Scan for the cell matching the given text and deliver its (x, y) coordinate at center. 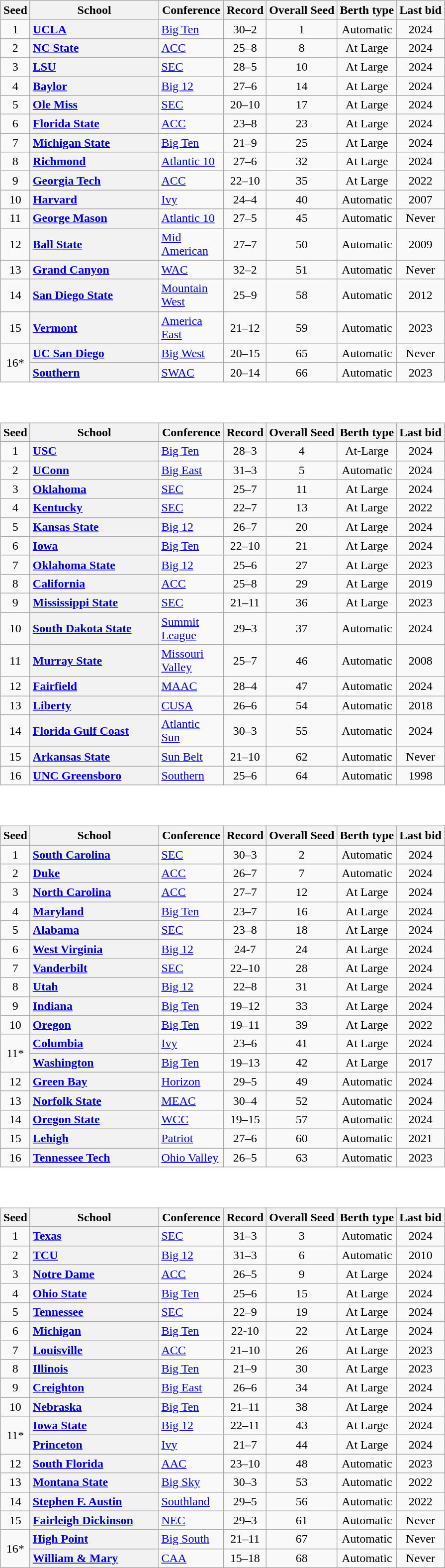
Stephen F. Austin (94, 1501)
Tennessee (94, 1312)
Green Bay (94, 1081)
MEAC (191, 1100)
Kentucky (94, 508)
Horizon (191, 1081)
57 (302, 1119)
Ohio Valley (191, 1158)
UCLA (94, 29)
Princeton (94, 1445)
Murray State (94, 661)
58 (302, 295)
Texas (94, 1236)
Baylor (94, 86)
33 (302, 1006)
Arkansas State (94, 757)
46 (302, 661)
Louisville (94, 1350)
AAC (191, 1464)
28–3 (245, 451)
1998 (421, 776)
Oregon State (94, 1119)
2007 (421, 199)
36 (302, 602)
45 (302, 218)
24–4 (245, 199)
Richmond (94, 162)
18 (302, 930)
Grand Canyon (94, 270)
19 (302, 1312)
Illinois (94, 1369)
Summit League (191, 628)
22–9 (245, 1312)
MAAC (191, 686)
America East (191, 327)
SWAC (191, 372)
At-Large (367, 451)
41 (302, 1044)
22–8 (245, 987)
Harvard (94, 199)
23–6 (245, 1044)
Creighton (94, 1388)
California (94, 584)
Big West (191, 353)
Michigan State (94, 143)
Vermont (94, 327)
49 (302, 1081)
68 (302, 1558)
Maryland (94, 911)
CAA (191, 1558)
28–4 (245, 686)
66 (302, 372)
39 (302, 1025)
Ole Miss (94, 105)
2009 (421, 244)
Sun Belt (191, 757)
62 (302, 757)
31 (302, 987)
2012 (421, 295)
Florida Gulf Coast (94, 731)
William & Mary (94, 1558)
Mountain West (191, 295)
40 (302, 199)
35 (302, 181)
WAC (191, 270)
Atlantic Sun (191, 731)
Columbia (94, 1044)
28–5 (245, 67)
20–10 (245, 105)
Indiana (94, 1006)
High Point (94, 1539)
24-7 (245, 949)
Lehigh (94, 1138)
37 (302, 628)
64 (302, 776)
29 (302, 584)
2008 (421, 661)
67 (302, 1539)
Utah (94, 987)
23–10 (245, 1464)
30 (302, 1369)
52 (302, 1100)
42 (302, 1063)
UConn (94, 470)
Liberty (94, 705)
22–7 (245, 508)
2018 (421, 705)
2019 (421, 584)
San Diego State (94, 295)
UC San Diego (94, 353)
Oklahoma (94, 489)
26 (302, 1350)
Oregon (94, 1025)
Big Sky (191, 1482)
Kansas State (94, 527)
61 (302, 1520)
NC State (94, 48)
Patriot (191, 1138)
TCU (94, 1255)
South Dakota State (94, 628)
19–15 (245, 1119)
Montana State (94, 1482)
Washington (94, 1063)
George Mason (94, 218)
NEC (191, 1520)
20–14 (245, 372)
38 (302, 1407)
19–13 (245, 1063)
21–7 (245, 1445)
56 (302, 1501)
Georgia Tech (94, 181)
2021 (421, 1138)
20 (302, 527)
Mid American (191, 244)
North Carolina (94, 892)
22-10 (245, 1331)
South Carolina (94, 854)
21–12 (245, 327)
50 (302, 244)
Florida State (94, 124)
Fairfield (94, 686)
19–12 (245, 1006)
Vanderbilt (94, 968)
48 (302, 1464)
23–7 (245, 911)
Norfolk State (94, 1100)
30–4 (245, 1100)
25 (302, 143)
47 (302, 686)
21 (302, 546)
Michigan (94, 1331)
60 (302, 1138)
51 (302, 270)
CUSA (191, 705)
USC (94, 451)
15–18 (245, 1558)
43 (302, 1426)
24 (302, 949)
27–5 (245, 218)
23 (302, 124)
65 (302, 353)
54 (302, 705)
Southland (191, 1501)
Notre Dame (94, 1274)
Mississippi State (94, 602)
22 (302, 1331)
Ball State (94, 244)
Iowa (94, 546)
44 (302, 1445)
Fairleigh Dickinson (94, 1520)
Oklahoma State (94, 565)
Iowa State (94, 1426)
UNC Greensboro (94, 776)
17 (302, 105)
Duke (94, 874)
34 (302, 1388)
WCC (191, 1119)
Missouri Valley (191, 661)
West Virginia (94, 949)
20–15 (245, 353)
Ohio State (94, 1293)
19–11 (245, 1025)
63 (302, 1158)
2017 (421, 1063)
LSU (94, 67)
Big South (191, 1539)
30–2 (245, 29)
2010 (421, 1255)
32–2 (245, 270)
Nebraska (94, 1407)
Alabama (94, 930)
32 (302, 162)
27 (302, 565)
22–11 (245, 1426)
53 (302, 1482)
59 (302, 327)
South Florida (94, 1464)
Tennessee Tech (94, 1158)
28 (302, 968)
25–9 (245, 295)
55 (302, 731)
